Return [x, y] of the center of cell containing provided text 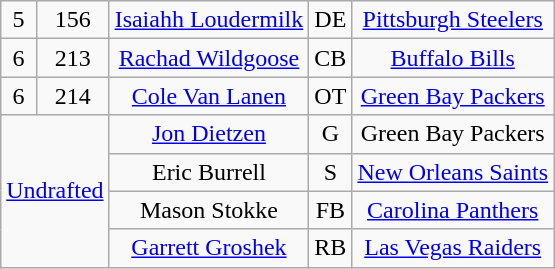
CB [330, 58]
Eric Burrell [209, 172]
Jon Dietzen [209, 134]
Cole Van Lanen [209, 96]
DE [330, 20]
Pittsburgh Steelers [453, 20]
Garrett Groshek [209, 248]
Buffalo Bills [453, 58]
RB [330, 248]
G [330, 134]
214 [72, 96]
213 [72, 58]
5 [19, 20]
OT [330, 96]
New Orleans Saints [453, 172]
FB [330, 210]
Isaiahh Loudermilk [209, 20]
S [330, 172]
Rachad Wildgoose [209, 58]
Undrafted [55, 191]
Carolina Panthers [453, 210]
Las Vegas Raiders [453, 248]
Mason Stokke [209, 210]
156 [72, 20]
